Locate the cell with the specified text and output its [x, y] center coordinate. 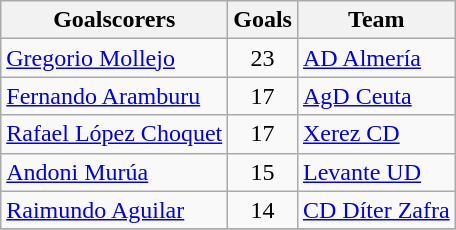
Xerez CD [376, 134]
15 [263, 172]
CD Díter Zafra [376, 210]
Rafael López Choquet [114, 134]
AgD Ceuta [376, 96]
Fernando Aramburu [114, 96]
14 [263, 210]
Goals [263, 20]
Raimundo Aguilar [114, 210]
Team [376, 20]
Goalscorers [114, 20]
Andoni Murúa [114, 172]
Levante UD [376, 172]
23 [263, 58]
AD Almería [376, 58]
Gregorio Mollejo [114, 58]
